Return the [x, y] coordinate for the center point of the cell that contains the specified text.  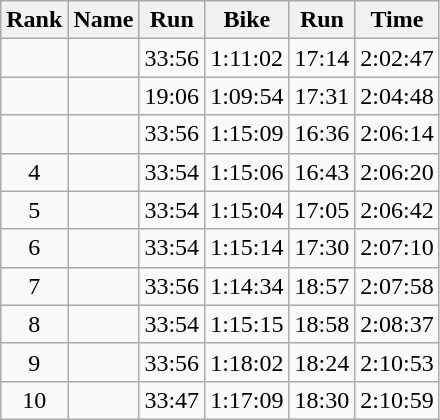
6 [34, 248]
18:58 [322, 324]
Rank [34, 20]
2:07:10 [397, 248]
18:57 [322, 286]
2:06:42 [397, 210]
Time [397, 20]
9 [34, 362]
19:06 [172, 96]
2:08:37 [397, 324]
33:47 [172, 400]
1:15:15 [247, 324]
1:15:06 [247, 172]
1:17:09 [247, 400]
2:04:48 [397, 96]
1:15:04 [247, 210]
2:06:20 [397, 172]
18:30 [322, 400]
2:02:47 [397, 58]
2:07:58 [397, 286]
1:09:54 [247, 96]
17:14 [322, 58]
10 [34, 400]
2:10:53 [397, 362]
8 [34, 324]
1:11:02 [247, 58]
Name [104, 20]
7 [34, 286]
17:31 [322, 96]
4 [34, 172]
2:10:59 [397, 400]
1:15:14 [247, 248]
16:36 [322, 134]
17:05 [322, 210]
18:24 [322, 362]
2:06:14 [397, 134]
5 [34, 210]
16:43 [322, 172]
1:18:02 [247, 362]
1:15:09 [247, 134]
17:30 [322, 248]
1:14:34 [247, 286]
Bike [247, 20]
